Extract the [X, Y] coordinate from the center of the cell holding the provided text.  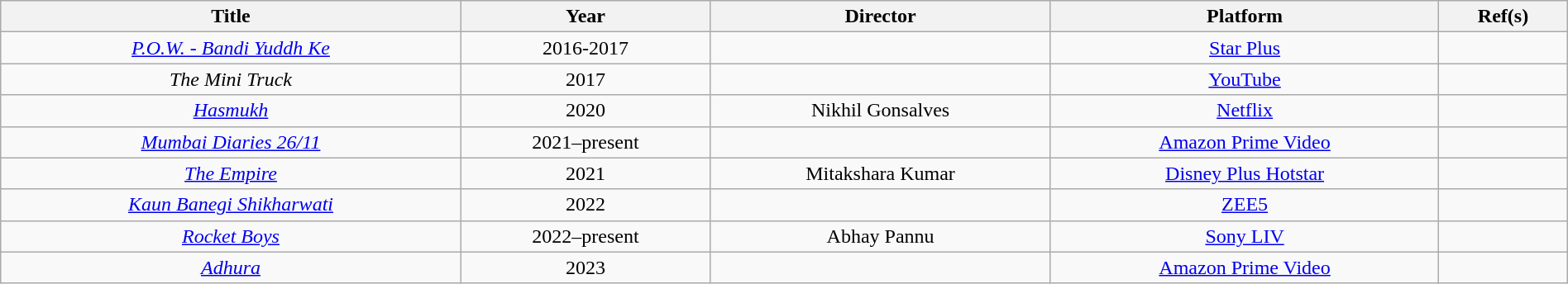
Nikhil Gonsalves [881, 111]
Adhura [231, 267]
2021–present [586, 142]
Rocket Boys [231, 236]
ZEE5 [1244, 205]
Mumbai Diaries 26/11 [231, 142]
2017 [586, 79]
Star Plus [1244, 48]
Year [586, 17]
Director [881, 17]
2022–present [586, 236]
2016-2017 [586, 48]
Mitakshara Kumar [881, 173]
Abhay Pannu [881, 236]
Kaun Banegi Shikharwati [231, 205]
The Empire [231, 173]
Ref(s) [1503, 17]
Netflix [1244, 111]
2023 [586, 267]
Disney Plus Hotstar [1244, 173]
Hasmukh [231, 111]
The Mini Truck [231, 79]
2021 [586, 173]
Sony LIV [1244, 236]
YouTube [1244, 79]
2022 [586, 205]
Platform [1244, 17]
P.O.W. - Bandi Yuddh Ke [231, 48]
2020 [586, 111]
Title [231, 17]
